Extract the [X, Y] coordinate from the center of the cell holding the provided text.  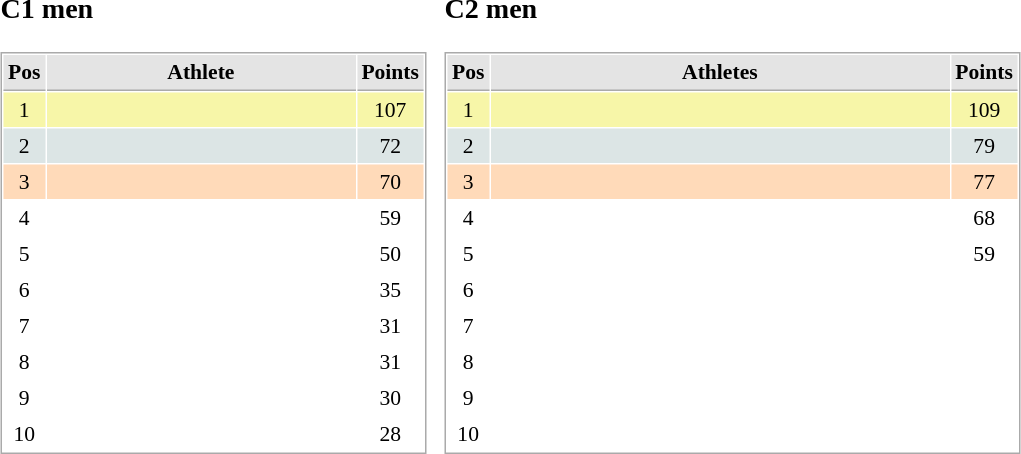
28 [390, 434]
Athletes [720, 74]
30 [390, 398]
35 [390, 290]
79 [984, 146]
50 [390, 254]
107 [390, 110]
77 [984, 182]
70 [390, 182]
68 [984, 218]
Athlete [200, 74]
109 [984, 110]
72 [390, 146]
